Return (x, y) of the center of cell containing provided text 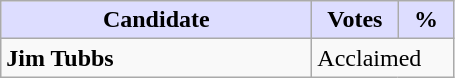
% (426, 20)
Candidate (156, 20)
Votes (355, 20)
Acclaimed (383, 58)
Jim Tubbs (156, 58)
